Output the (x, y) coordinate of the center of the cell containing the given text.  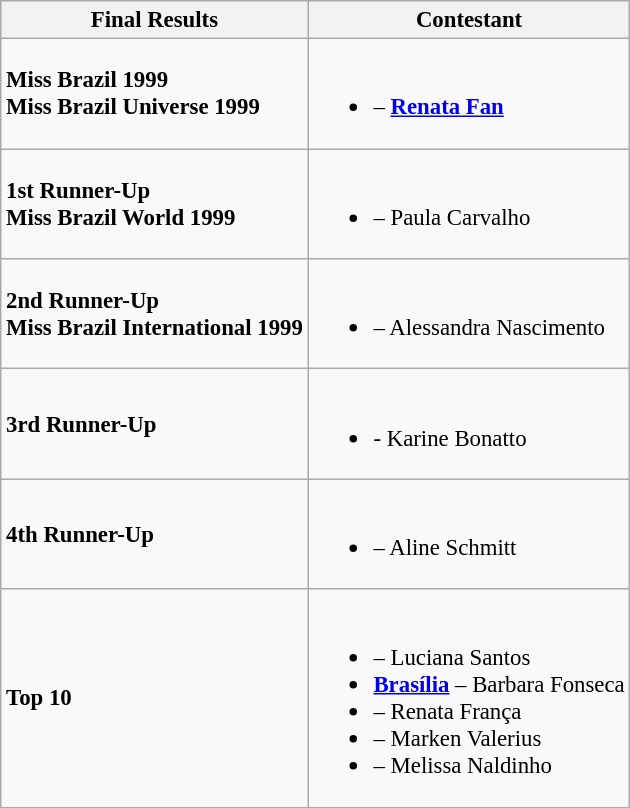
Top 10 (154, 698)
3rd Runner-Up (154, 424)
Miss Brazil 1999Miss Brazil Universe 1999 (154, 94)
Contestant (469, 20)
– Aline Schmitt (469, 534)
– Alessandra Nascimento (469, 314)
1st Runner-UpMiss Brazil World 1999 (154, 204)
– Renata Fan (469, 94)
– Luciana Santos Brasília – Barbara Fonseca – Renata França – Marken Valerius – Melissa Naldinho (469, 698)
- Karine Bonatto (469, 424)
– Paula Carvalho (469, 204)
Final Results (154, 20)
4th Runner-Up (154, 534)
2nd Runner-UpMiss Brazil International 1999 (154, 314)
